Locate the cell with the specified text and output its [x, y] center coordinate. 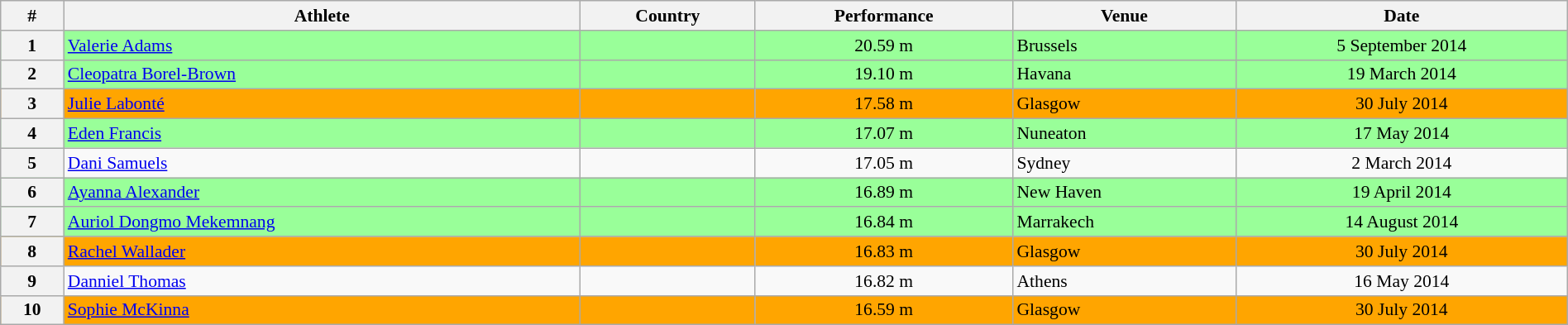
8 [32, 251]
5 [32, 163]
20.59 m [884, 45]
16 May 2014 [1401, 281]
New Haven [1124, 193]
7 [32, 222]
17.05 m [884, 163]
# [32, 16]
6 [32, 193]
Athlete [323, 16]
Auriol Dongmo Mekemnang [323, 222]
Rachel Wallader [323, 251]
19.10 m [884, 74]
2 March 2014 [1401, 163]
4 [32, 134]
Athens [1124, 281]
17.58 m [884, 104]
Julie Labonté [323, 104]
9 [32, 281]
16.89 m [884, 193]
Valerie Adams [323, 45]
16.82 m [884, 281]
17 May 2014 [1401, 134]
16.83 m [884, 251]
2 [32, 74]
Sophie McKinna [323, 310]
3 [32, 104]
Sydney [1124, 163]
Dani Samuels [323, 163]
19 April 2014 [1401, 193]
Nuneaton [1124, 134]
Marrakech [1124, 222]
Country [668, 16]
16.84 m [884, 222]
Date [1401, 16]
19 March 2014 [1401, 74]
Ayanna Alexander [323, 193]
Eden Francis [323, 134]
Danniel Thomas [323, 281]
Venue [1124, 16]
5 September 2014 [1401, 45]
10 [32, 310]
Performance [884, 16]
Cleopatra Borel-Brown [323, 74]
14 August 2014 [1401, 222]
Havana [1124, 74]
Brussels [1124, 45]
16.59 m [884, 310]
1 [32, 45]
17.07 m [884, 134]
